Scan for the cell matching the given text and deliver its (x, y) coordinate at center. 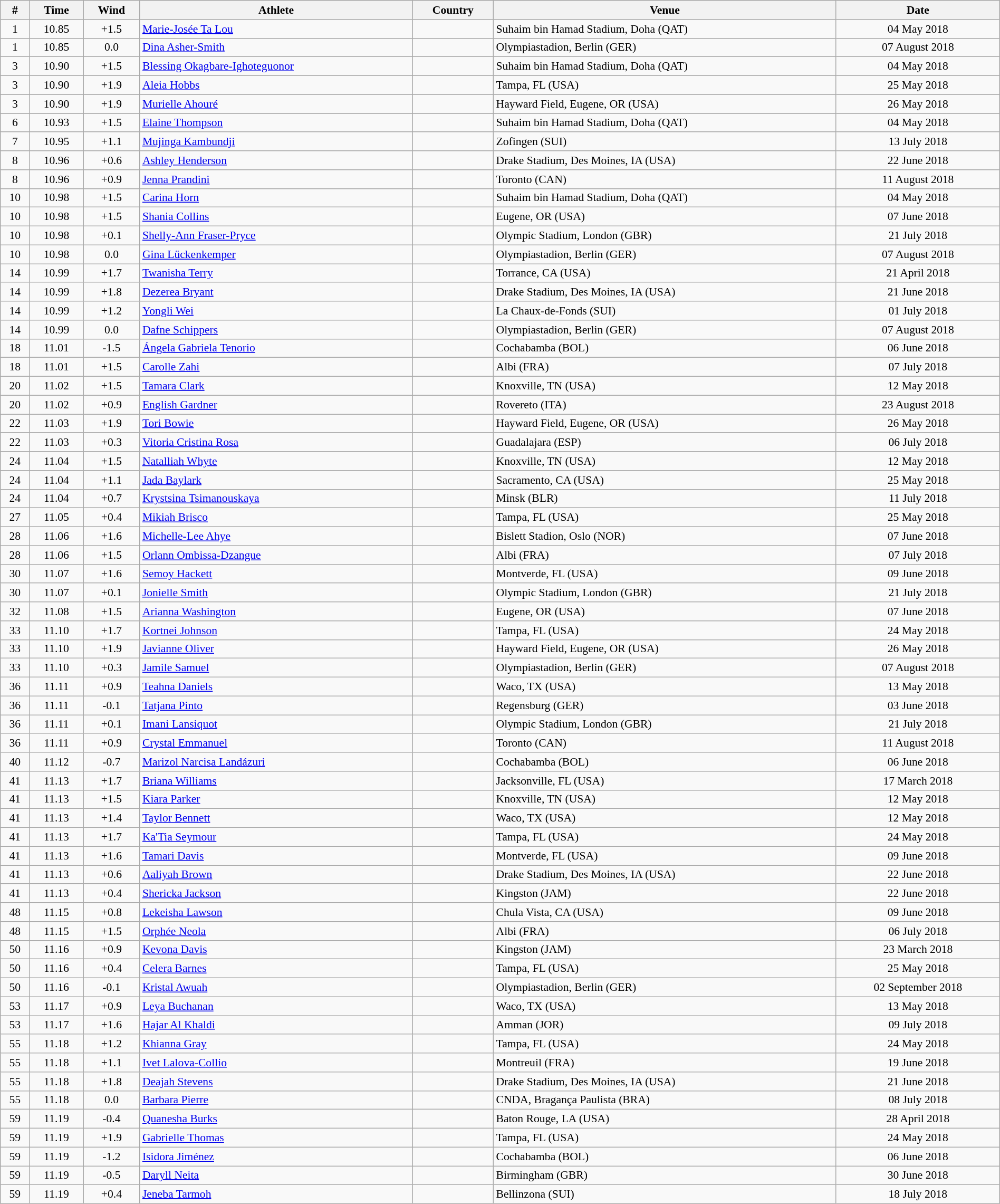
Ka'Tia Seymour (276, 837)
-0.5 (112, 1176)
10.95 (56, 142)
Ivet Lalova-Collio (276, 1063)
Jamile Samuel (276, 668)
-0.4 (112, 1119)
Ángela Gabriela Tenorio (276, 348)
17 March 2018 (918, 781)
Arianna Washington (276, 611)
Ashley Henderson (276, 160)
28 April 2018 (918, 1119)
Michelle-Lee Ahye (276, 537)
Tamara Clark (276, 386)
11 July 2018 (918, 499)
Elaine Thompson (276, 123)
10.93 (56, 123)
Amman (JOR) (665, 1025)
Blessing Okagbare-Ighoteguonor (276, 66)
Mikiah Brisco (276, 518)
Vitoria Cristina Rosa (276, 443)
01 July 2018 (918, 311)
La Chaux-de-Fonds (SUI) (665, 311)
+1.4 (112, 818)
-1.2 (112, 1157)
Celera Barnes (276, 969)
Dina Asher-Smith (276, 47)
Country (453, 10)
11.08 (56, 611)
19 June 2018 (918, 1063)
Regensburg (GER) (665, 705)
Leya Buchanan (276, 1006)
Tatjana Pinto (276, 705)
English Gardner (276, 405)
Khianna Gray (276, 1044)
Lekeisha Lawson (276, 912)
18 July 2018 (918, 1195)
Briana Williams (276, 781)
Rovereto (ITA) (665, 405)
# (15, 10)
Bellinzona (SUI) (665, 1195)
Daryll Neita (276, 1176)
Barbara Pierre (276, 1100)
32 (15, 611)
Hajar Al Khaldi (276, 1025)
27 (15, 518)
Deajah Stevens (276, 1082)
CNDA, Bragança Paulista (BRA) (665, 1100)
Venue (665, 10)
Quanesha Burks (276, 1119)
Kiara Parker (276, 799)
Guadalajara (ESP) (665, 443)
Semoy Hackett (276, 574)
-0.7 (112, 762)
Tori Bowie (276, 424)
Kevona Davis (276, 950)
Twanisha Terry (276, 273)
Shania Collins (276, 217)
Javianne Oliver (276, 649)
Torrance, CA (USA) (665, 273)
Jeneba Tarmoh (276, 1195)
Carina Horn (276, 198)
Shericka Jackson (276, 894)
Chula Vista, CA (USA) (665, 912)
Orphée Neola (276, 931)
Athlete (276, 10)
Mujinga Kambundji (276, 142)
Orlann Ombissa-Dzangue (276, 555)
Baton Rouge, LA (USA) (665, 1119)
Carolle Zahi (276, 367)
+0.8 (112, 912)
03 June 2018 (918, 705)
Taylor Bennett (276, 818)
23 March 2018 (918, 950)
Gina Lückenkemper (276, 254)
Tamari Davis (276, 856)
Sacramento, CA (USA) (665, 480)
Gabrielle Thomas (276, 1138)
Zofingen (SUI) (665, 142)
21 April 2018 (918, 273)
-1.5 (112, 348)
13 July 2018 (918, 142)
Birmingham (GBR) (665, 1176)
Minsk (BLR) (665, 499)
30 June 2018 (918, 1176)
Montreuil (FRA) (665, 1063)
11.12 (56, 762)
7 (15, 142)
Jonielle Smith (276, 593)
Murielle Ahouré (276, 104)
Date (918, 10)
Krystsina Tsimanouskaya (276, 499)
Crystal Emmanuel (276, 743)
Aleia Hobbs (276, 85)
11.05 (56, 518)
Jenna Prandini (276, 179)
Jacksonville, FL (USA) (665, 781)
Jada Baylark (276, 480)
Isidora Jiménez (276, 1157)
+0.7 (112, 499)
09 July 2018 (918, 1025)
Shelly-Ann Fraser-Pryce (276, 236)
Kortnei Johnson (276, 630)
23 August 2018 (918, 405)
08 July 2018 (918, 1100)
Dezerea Bryant (276, 292)
Kristal Awuah (276, 988)
Dafne Schippers (276, 330)
Yongli Wei (276, 311)
Wind (112, 10)
Aaliyah Brown (276, 875)
Natalliah Whyte (276, 461)
6 (15, 123)
02 September 2018 (918, 988)
Marie-Josée Ta Lou (276, 29)
Bislett Stadion, Oslo (NOR) (665, 537)
Marizol Narcisa Landázuri (276, 762)
Imani Lansiquot (276, 724)
Time (56, 10)
Teahna Daniels (276, 687)
40 (15, 762)
